Output the [x, y] coordinate of the center of the cell containing the given text.  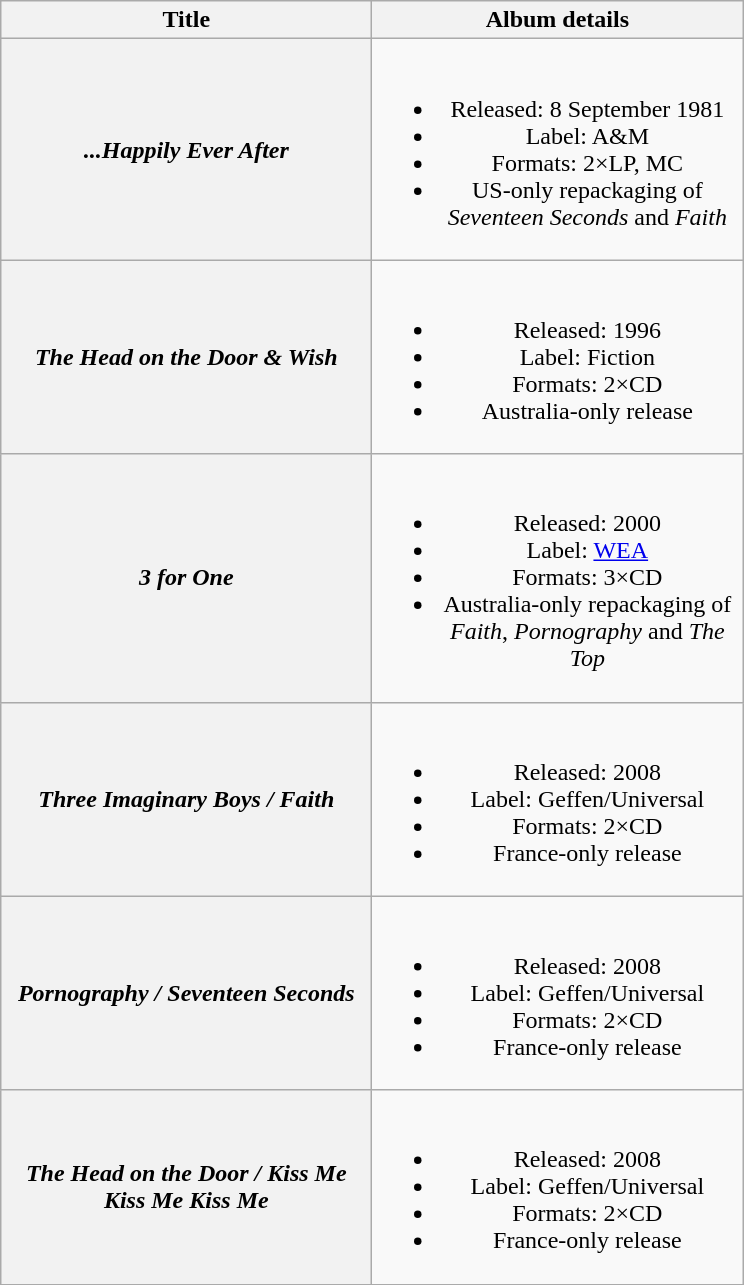
The Head on the Door / Kiss Me Kiss Me Kiss Me [186, 1187]
Three Imaginary Boys / Faith [186, 799]
Pornography / Seventeen Seconds [186, 993]
The Head on the Door & Wish [186, 357]
Released: 2000Label: WEAFormats: 3×CDAustralia-only repackaging of Faith, Pornography and The Top [558, 578]
Released: 1996Label: FictionFormats: 2×CDAustralia-only release [558, 357]
3 for One [186, 578]
Title [186, 20]
Album details [558, 20]
Released: 8 September 1981Label: A&MFormats: 2×LP, MCUS-only repackaging of Seventeen Seconds and Faith [558, 150]
...Happily Ever After [186, 150]
